Search for the cell housing the specified text and yield its [X, Y] center coordinate. 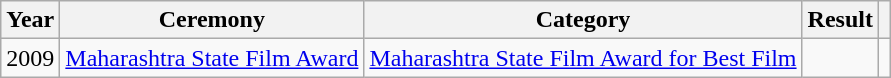
2009 [30, 58]
Year [30, 20]
Result [840, 20]
Ceremony [212, 20]
Maharashtra State Film Award [212, 58]
Category [583, 20]
Maharashtra State Film Award for Best Film [583, 58]
